Identify which cell holds the provided text, then report its (X, Y) central coordinate. 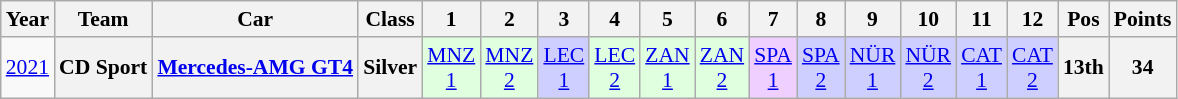
4 (614, 19)
Silver (390, 68)
11 (982, 19)
2 (509, 19)
Year (28, 19)
34 (1143, 68)
5 (667, 19)
Mercedes-AMG GT4 (255, 68)
ZAN2 (722, 68)
10 (928, 19)
SPA1 (773, 68)
Pos (1084, 19)
Class (390, 19)
CAT2 (1032, 68)
9 (873, 19)
MNZ1 (451, 68)
Car (255, 19)
ZAN1 (667, 68)
6 (722, 19)
7 (773, 19)
1 (451, 19)
8 (821, 19)
MNZ2 (509, 68)
NÜR1 (873, 68)
2021 (28, 68)
CAT1 (982, 68)
SPA2 (821, 68)
NÜR2 (928, 68)
12 (1032, 19)
Team (103, 19)
LEC1 (564, 68)
LEC2 (614, 68)
13th (1084, 68)
CD Sport (103, 68)
3 (564, 19)
Points (1143, 19)
